Determine the [X, Y] coordinate at the center of the cell enclosing the given text.  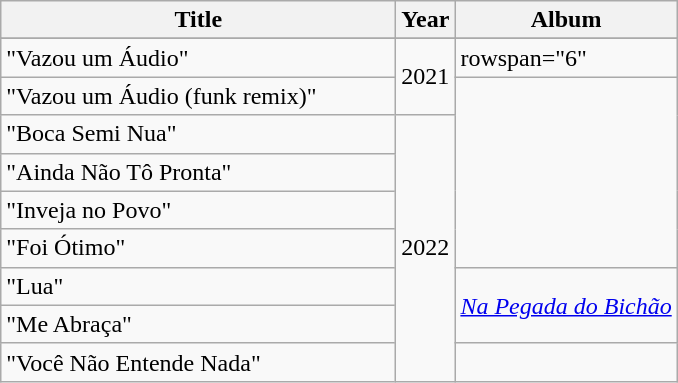
"Inveja no Povo" [198, 210]
Year [426, 20]
"Me Abraça" [198, 324]
rowspan="6" [566, 58]
Title [198, 20]
"Vazou um Áudio (funk remix)" [198, 96]
"Ainda Não Tô Pronta" [198, 172]
2021 [426, 77]
Album [566, 20]
2022 [426, 248]
"Vazou um Áudio" [198, 58]
"Lua" [198, 286]
"Você Não Entende Nada" [198, 362]
"Boca Semi Nua" [198, 134]
"Foi Ótimo" [198, 248]
Na Pegada do Bichão [566, 305]
